Search for the cell housing the specified text and yield its (X, Y) center coordinate. 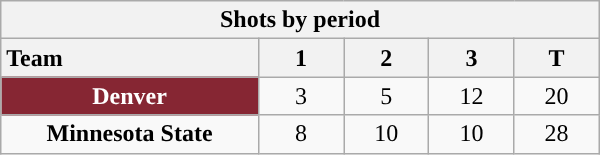
2 (386, 58)
Minnesota State (130, 134)
28 (556, 134)
12 (472, 96)
Team (130, 58)
Denver (130, 96)
8 (300, 134)
T (556, 58)
20 (556, 96)
1 (300, 58)
5 (386, 96)
Shots by period (300, 20)
